For the text-containing cell, return its midpoint in [X, Y] coordinate format. 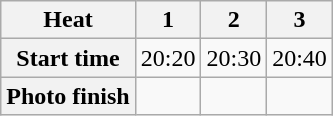
Heat [68, 20]
Photo finish [68, 96]
Start time [68, 58]
3 [300, 20]
20:40 [300, 58]
2 [234, 20]
20:20 [168, 58]
20:30 [234, 58]
1 [168, 20]
